Search for the cell housing the specified text and yield its [x, y] center coordinate. 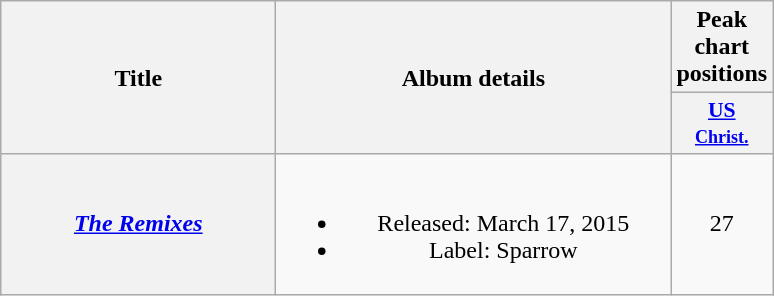
Album details [474, 78]
27 [722, 224]
Title [138, 78]
Peak chart positions [722, 47]
Released: March 17, 2015Label: Sparrow [474, 224]
USChrist. [722, 124]
The Remixes [138, 224]
